Detect which cell encompasses the target text, then output its [X, Y] center coordinate. 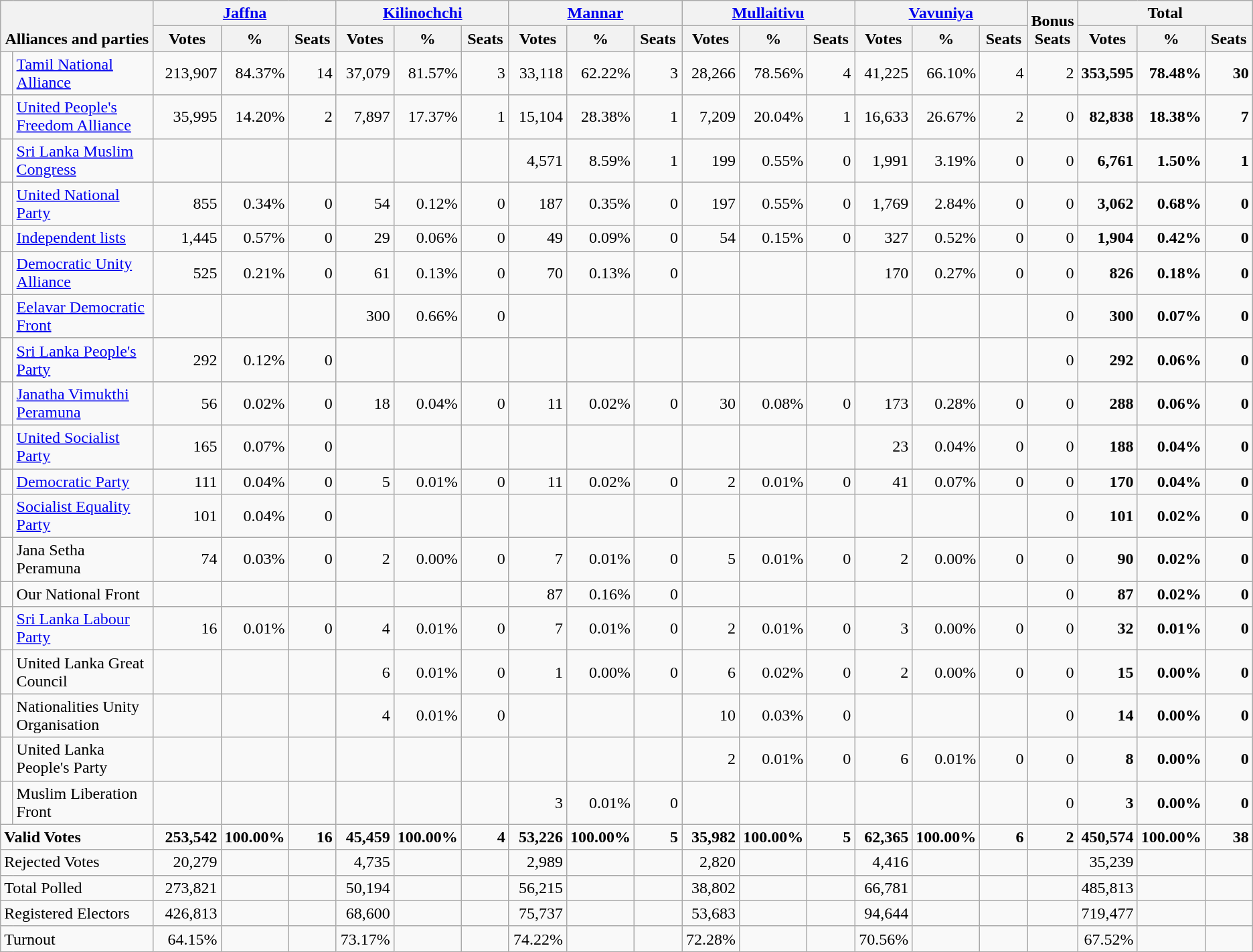
Sri Lanka People's Party [83, 360]
49 [537, 238]
Our National Front [83, 594]
7,209 [711, 116]
20.04% [774, 116]
75,737 [537, 913]
73.17% [365, 939]
1,769 [884, 203]
Muslim Liberation Front [83, 803]
0.16% [600, 594]
68,600 [365, 913]
United People's Freedom Alliance [83, 116]
4,735 [365, 862]
2,989 [537, 862]
56,215 [537, 888]
288 [1107, 403]
Kilinochchi [422, 13]
8 [1107, 759]
Total [1165, 13]
1,991 [884, 161]
20,279 [187, 862]
10 [711, 716]
41 [884, 481]
0.68% [1171, 203]
8.59% [600, 161]
0.21% [254, 273]
BonusSeats [1052, 26]
66,781 [884, 888]
62.22% [600, 74]
38,802 [711, 888]
188 [1107, 447]
Sri Lanka Muslim Congress [83, 161]
826 [1107, 273]
26.67% [946, 116]
64.15% [187, 939]
173 [884, 403]
2.84% [946, 203]
70 [537, 273]
165 [187, 447]
Jana Setha Peramuna [83, 559]
56 [187, 403]
6,761 [1107, 161]
15,104 [537, 116]
273,821 [187, 888]
53,226 [537, 837]
38 [1229, 837]
53,683 [711, 913]
32 [1107, 629]
90 [1107, 559]
81.57% [427, 74]
187 [537, 203]
327 [884, 238]
855 [187, 203]
16,633 [884, 116]
84.37% [254, 74]
0.34% [254, 203]
0.35% [600, 203]
Valid Votes [77, 837]
35,995 [187, 116]
78.48% [1171, 74]
45,459 [365, 837]
18.38% [1171, 116]
253,542 [187, 837]
0.27% [946, 273]
82,838 [1107, 116]
72.28% [711, 939]
Democratic Unity Alliance [83, 273]
7,897 [365, 116]
Socialist Equality Party [83, 516]
Eelavar Democratic Front [83, 316]
50,194 [365, 888]
28.38% [600, 116]
0.15% [774, 238]
0.28% [946, 403]
Mullaitivu [768, 13]
66.10% [946, 74]
0.57% [254, 238]
0.42% [1171, 238]
353,595 [1107, 74]
Total Polled [77, 888]
14.20% [254, 116]
37,079 [365, 74]
Vavuniya [941, 13]
719,477 [1107, 913]
Registered Electors [77, 913]
2,820 [711, 862]
111 [187, 481]
15 [1107, 672]
17.37% [427, 116]
Democratic Party [83, 481]
United Lanka Great Council [83, 672]
74 [187, 559]
28,266 [711, 74]
0.09% [600, 238]
426,813 [187, 913]
0.18% [1171, 273]
Independent lists [83, 238]
Mannar [595, 13]
Nationalities Unity Organisation [83, 716]
Tamil National Alliance [83, 74]
213,907 [187, 74]
78.56% [774, 74]
Turnout [77, 939]
Jaffna [245, 13]
3,062 [1107, 203]
35,982 [711, 837]
Alliances and parties [77, 26]
0.08% [774, 403]
1,445 [187, 238]
0.66% [427, 316]
29 [365, 238]
450,574 [1107, 837]
70.56% [884, 939]
23 [884, 447]
Sri Lanka Labour Party [83, 629]
41,225 [884, 74]
3.19% [946, 161]
18 [365, 403]
1,904 [1107, 238]
Rejected Votes [77, 862]
United Socialist Party [83, 447]
525 [187, 273]
35,239 [1107, 862]
197 [711, 203]
62,365 [884, 837]
1.50% [1171, 161]
4,416 [884, 862]
94,644 [884, 913]
United National Party [83, 203]
33,118 [537, 74]
485,813 [1107, 888]
74.22% [537, 939]
61 [365, 273]
United Lanka People's Party [83, 759]
4,571 [537, 161]
0.52% [946, 238]
67.52% [1107, 939]
Janatha Vimukthi Peramuna [83, 403]
199 [711, 161]
